For the text-containing cell, return its midpoint in [x, y] coordinate format. 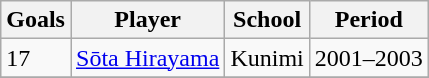
17 [36, 58]
Kunimi [267, 58]
Player [147, 20]
Goals [36, 20]
School [267, 20]
Sōta Hirayama [147, 58]
Period [368, 20]
2001–2003 [368, 58]
